Scan for the cell matching the given text and deliver its (x, y) coordinate at center. 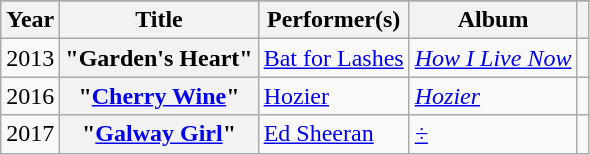
2013 (30, 58)
2016 (30, 96)
÷ (493, 134)
2017 (30, 134)
"Garden's Heart" (159, 58)
"Galway Girl" (159, 134)
Ed Sheeran (334, 134)
Title (159, 20)
Album (493, 20)
"Cherry Wine" (159, 96)
Performer(s) (334, 20)
Year (30, 20)
Bat for Lashes (334, 58)
How I Live Now (493, 58)
